Output the (X, Y) coordinate of the center of the cell containing the given text.  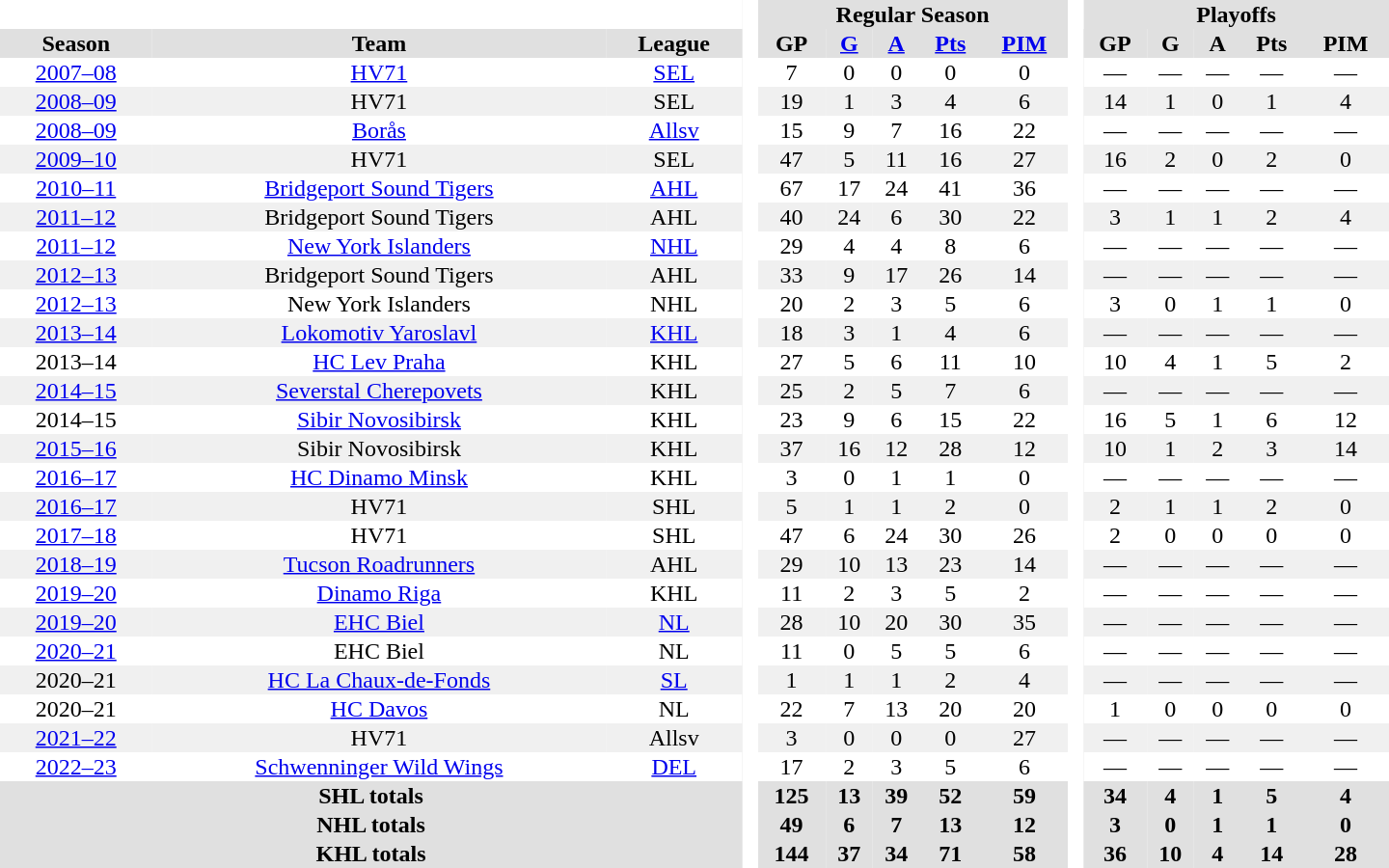
DEL (673, 767)
2021–22 (75, 738)
SHL totals (370, 796)
HC La Chaux-de-Fonds (378, 680)
35 (1024, 622)
Tucson Roadrunners (378, 564)
39 (897, 796)
Playoffs (1237, 14)
KHL totals (370, 854)
2007–08 (75, 72)
2017–18 (75, 535)
HC Lev Praha (378, 362)
Borås (378, 130)
2018–19 (75, 564)
2015–16 (75, 448)
Severstal Cherepovets (378, 391)
49 (791, 825)
Team (378, 43)
59 (1024, 796)
58 (1024, 854)
41 (951, 188)
40 (791, 217)
125 (791, 796)
Season (75, 43)
Schwenninger Wild Wings (378, 767)
2009–10 (75, 159)
SL (673, 680)
Lokomotiv Yaroslavl (378, 333)
Regular Season (912, 14)
71 (951, 854)
League (673, 43)
67 (791, 188)
2010–11 (75, 188)
52 (951, 796)
19 (791, 101)
25 (791, 391)
NHL totals (370, 825)
HC Dinamo Minsk (378, 477)
144 (791, 854)
2022–23 (75, 767)
18 (791, 333)
HC Davos (378, 709)
33 (791, 275)
Dinamo Riga (378, 593)
8 (951, 246)
